Detect which cell encompasses the target text, then output its [X, Y] center coordinate. 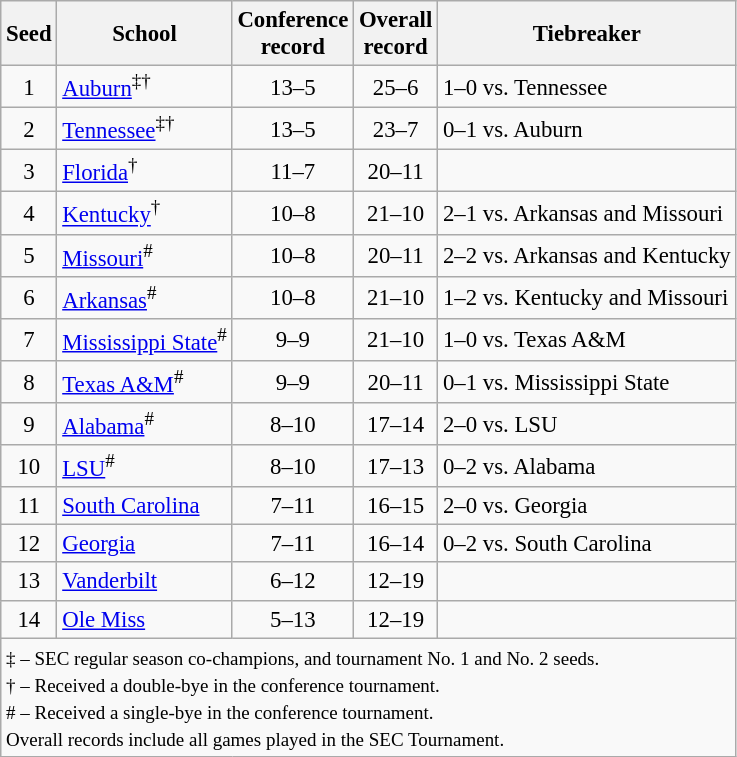
Florida† [144, 171]
23–7 [396, 129]
4 [29, 213]
13 [29, 582]
0–1 vs. Auburn [587, 129]
2–0 vs. Georgia [587, 506]
14 [29, 619]
Missouri# [144, 255]
16–15 [396, 506]
11 [29, 506]
9 [29, 424]
2 [29, 129]
5–13 [293, 619]
Texas A&M# [144, 382]
17–13 [396, 466]
7 [29, 340]
Seed [29, 34]
11–7 [293, 171]
Auburn‡† [144, 87]
0–1 vs. Mississippi State [587, 382]
Ole Miss [144, 619]
Overallrecord [396, 34]
0–2 vs. South Carolina [587, 544]
17–14 [396, 424]
Arkansas# [144, 297]
12 [29, 544]
South Carolina [144, 506]
2–0 vs. LSU [587, 424]
16–14 [396, 544]
Kentucky† [144, 213]
LSU# [144, 466]
Vanderbilt [144, 582]
0–2 vs. Alabama [587, 466]
2–1 vs. Arkansas and Missouri [587, 213]
25–6 [396, 87]
6–12 [293, 582]
8 [29, 382]
1–2 vs. Kentucky and Missouri [587, 297]
5 [29, 255]
10 [29, 466]
1 [29, 87]
1–0 vs. Tennessee [587, 87]
Tiebreaker [587, 34]
Alabama# [144, 424]
3 [29, 171]
2–2 vs. Arkansas and Kentucky [587, 255]
1–0 vs. Texas A&M [587, 340]
School [144, 34]
6 [29, 297]
Conferencerecord [293, 34]
Mississippi State# [144, 340]
Tennessee‡† [144, 129]
Georgia [144, 544]
